From the cell containing the given text, extract its center point as (x, y) coordinate. 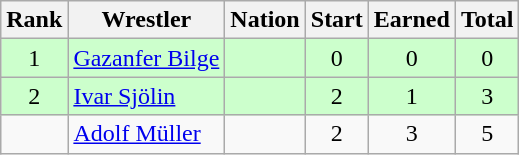
Nation (265, 20)
5 (487, 134)
Total (487, 20)
Wrestler (146, 20)
Rank (34, 20)
Earned (412, 20)
Start (336, 20)
Ivar Sjölin (146, 96)
Adolf Müller (146, 134)
Gazanfer Bilge (146, 58)
